Provide the [X, Y] coordinate of the cell's center where the given text is located.  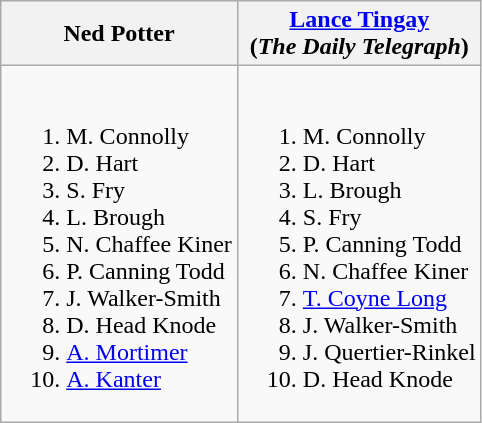
M. Connolly D. Hart L. Brough S. Fry P. Canning Todd N. Chaffee Kiner T. Coyne Long J. Walker-Smith J. Quertier-Rinkel D. Head Knode [359, 244]
Ned Potter [120, 34]
Lance Tingay(The Daily Telegraph) [359, 34]
M. Connolly D. Hart S. Fry L. Brough N. Chaffee Kiner P. Canning Todd J. Walker-Smith D. Head Knode A. Mortimer A. Kanter [120, 244]
